Scan for the cell matching the given text and deliver its (x, y) coordinate at center. 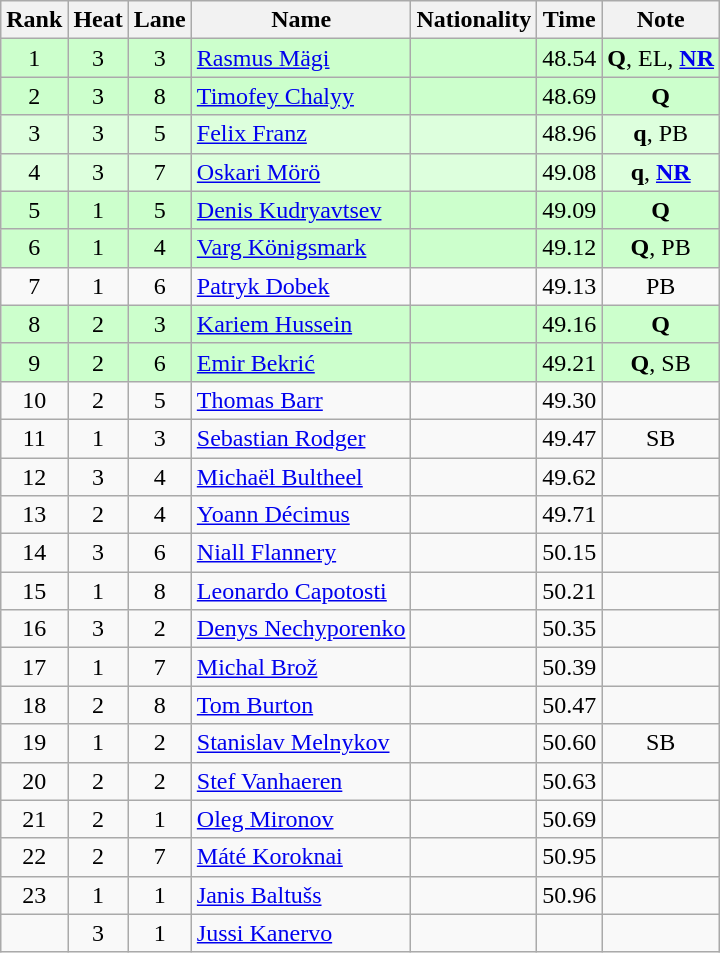
Michaël Bultheel (301, 477)
Rank (34, 20)
Felix Franz (301, 134)
Emir Bekrić (301, 362)
Q, SB (661, 362)
49.47 (570, 438)
Máté Koroknai (301, 857)
Denys Nechyporenko (301, 629)
50.47 (570, 705)
49.12 (570, 248)
Stanislav Melnykov (301, 743)
48.96 (570, 134)
Lane (160, 20)
50.35 (570, 629)
49.62 (570, 477)
12 (34, 477)
49.09 (570, 210)
20 (34, 781)
50.15 (570, 553)
Note (661, 20)
Leonardo Capotosti (301, 591)
Q, PB (661, 248)
Oleg Mironov (301, 819)
22 (34, 857)
13 (34, 515)
Stef Vanhaeren (301, 781)
Jussi Kanervo (301, 933)
21 (34, 819)
Michal Brož (301, 667)
Q, EL, NR (661, 58)
19 (34, 743)
49.21 (570, 362)
Sebastian Rodger (301, 438)
49.30 (570, 400)
50.69 (570, 819)
11 (34, 438)
PB (661, 286)
9 (34, 362)
16 (34, 629)
Denis Kudryavtsev (301, 210)
49.16 (570, 324)
14 (34, 553)
50.96 (570, 895)
Name (301, 20)
Oskari Mörö (301, 172)
48.69 (570, 96)
Thomas Barr (301, 400)
50.95 (570, 857)
50.63 (570, 781)
15 (34, 591)
50.21 (570, 591)
49.13 (570, 286)
Yoann Décimus (301, 515)
Patryk Dobek (301, 286)
Timofey Chalyy (301, 96)
50.39 (570, 667)
10 (34, 400)
18 (34, 705)
Time (570, 20)
Janis Baltušs (301, 895)
48.54 (570, 58)
Tom Burton (301, 705)
23 (34, 895)
49.08 (570, 172)
Heat (98, 20)
Nationality (474, 20)
17 (34, 667)
Rasmus Mägi (301, 58)
q, NR (661, 172)
Niall Flannery (301, 553)
Kariem Hussein (301, 324)
50.60 (570, 743)
q, PB (661, 134)
49.71 (570, 515)
Varg Königsmark (301, 248)
